Capture the cell that displays the provided text and extract its [X, Y] central coordinate. 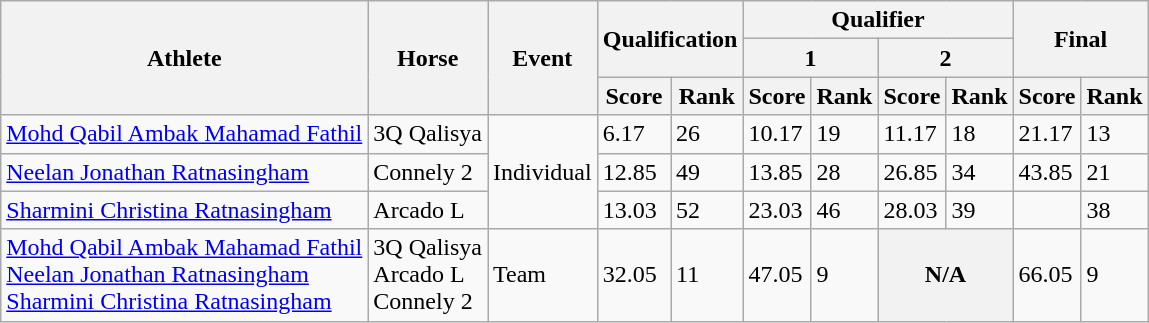
2 [946, 58]
N/A [946, 275]
Qualification [670, 39]
3Q Qalisya Arcado L Connely 2 [428, 275]
3Q Qalisya [428, 134]
12.85 [634, 172]
11 [707, 275]
Horse [428, 58]
Neelan Jonathan Ratnasingham [184, 172]
Sharmini Christina Ratnasingham [184, 210]
32.05 [634, 275]
52 [707, 210]
Arcado L [428, 210]
28.03 [912, 210]
23.03 [777, 210]
66.05 [1047, 275]
13.85 [777, 172]
19 [844, 134]
Team [543, 275]
6.17 [634, 134]
Final [1080, 39]
Individual [543, 172]
26 [707, 134]
47.05 [777, 275]
26.85 [912, 172]
21 [1114, 172]
1 [810, 58]
21.17 [1047, 134]
Mohd Qabil Ambak Mahamad Fathil [184, 134]
46 [844, 210]
Qualifier [878, 20]
43.85 [1047, 172]
38 [1114, 210]
10.17 [777, 134]
Mohd Qabil Ambak Mahamad FathilNeelan Jonathan RatnasinghamSharmini Christina Ratnasingham [184, 275]
11.17 [912, 134]
Connely 2 [428, 172]
49 [707, 172]
Event [543, 58]
28 [844, 172]
34 [980, 172]
39 [980, 210]
13 [1114, 134]
13.03 [634, 210]
Athlete [184, 58]
18 [980, 134]
